Return the (x, y) coordinate for the center point of the cell that contains the specified text.  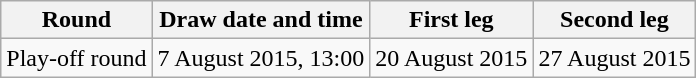
Play-off round (76, 58)
Draw date and time (261, 20)
Second leg (614, 20)
27 August 2015 (614, 58)
Round (76, 20)
First leg (452, 20)
7 August 2015, 13:00 (261, 58)
20 August 2015 (452, 58)
